Search for the cell housing the specified text and yield its [X, Y] center coordinate. 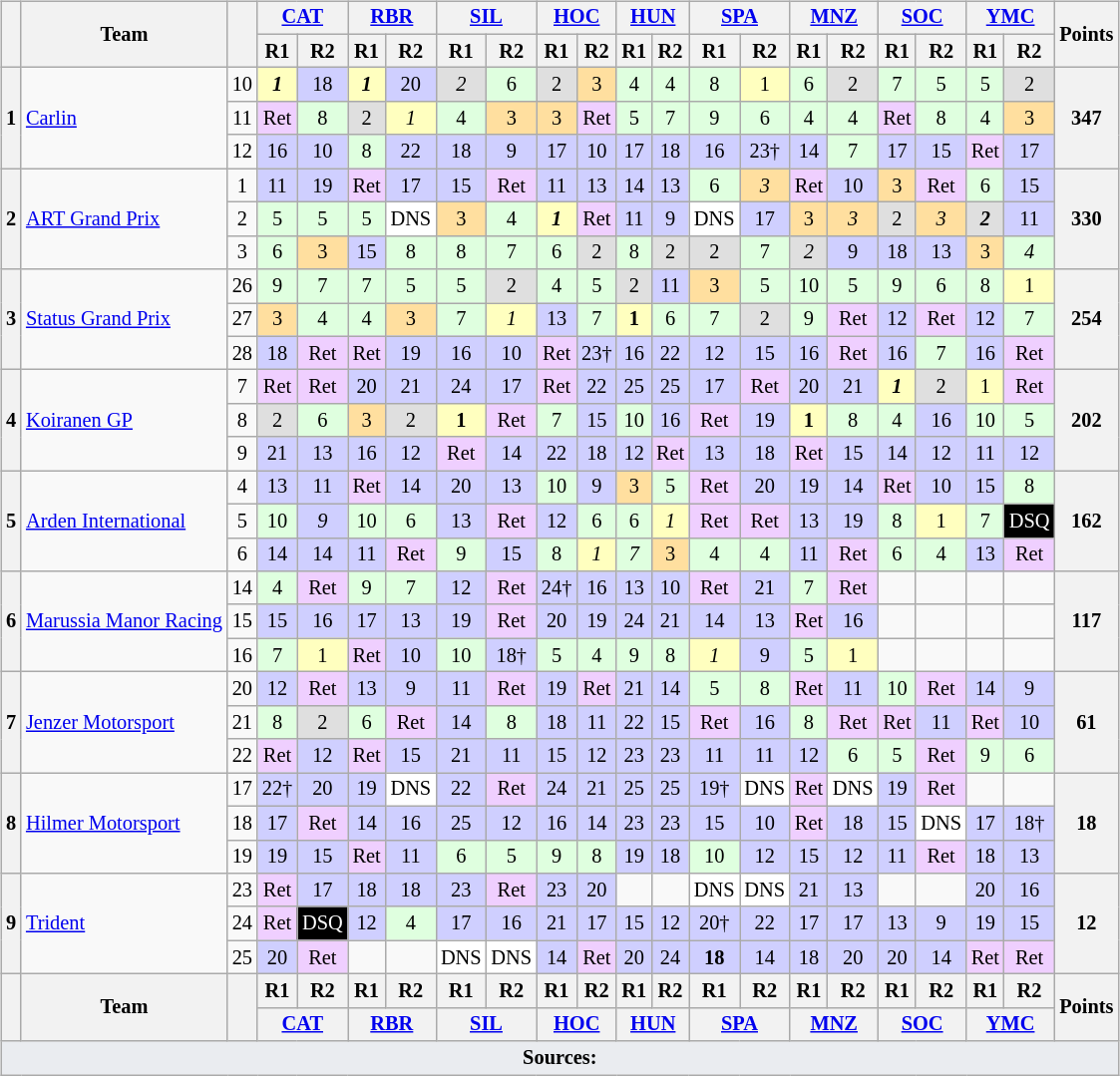
254 [1086, 319]
28 [242, 353]
117 [1086, 622]
20† [714, 923]
Status Grand Prix [124, 319]
Sources: [560, 1058]
24† [557, 588]
347 [1086, 118]
22† [277, 790]
19† [714, 790]
Arden International [124, 521]
ART Grand Prix [124, 219]
Jenzer Motorsport [124, 722]
61 [1086, 722]
Carlin [124, 118]
Koiranen GP [124, 421]
Trident [124, 923]
162 [1086, 521]
26 [242, 286]
202 [1086, 421]
27 [242, 320]
Hilmer Motorsport [124, 824]
Marussia Manor Racing [124, 622]
330 [1086, 219]
